Return the [x, y] coordinate for the center point of the cell that contains the specified text.  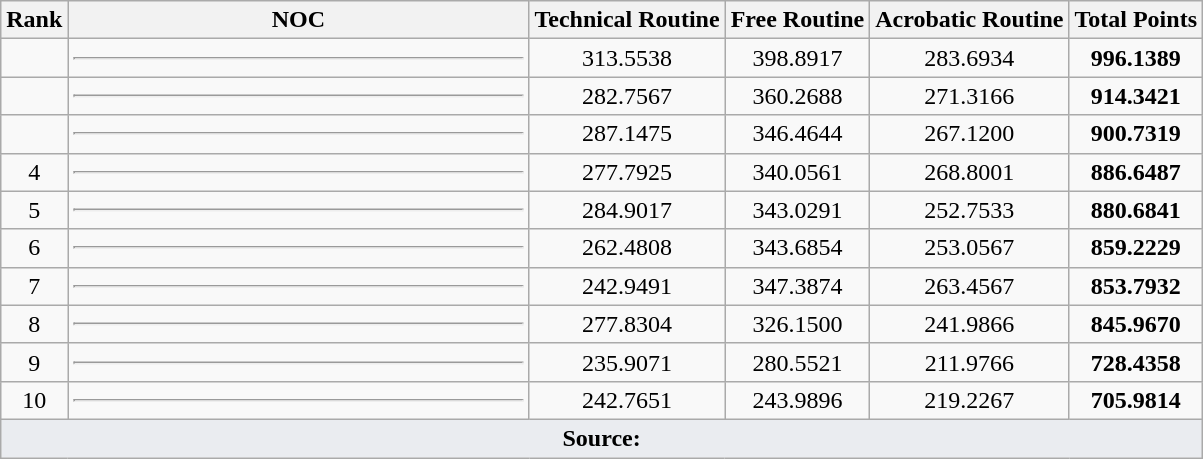
880.6841 [1136, 210]
Source: [602, 438]
4 [34, 172]
326.1500 [798, 324]
Rank [34, 20]
343.6854 [798, 248]
5 [34, 210]
284.9017 [627, 210]
886.6487 [1136, 172]
235.9071 [627, 362]
277.8304 [627, 324]
277.7925 [627, 172]
347.3874 [798, 286]
243.9896 [798, 400]
283.6934 [970, 58]
705.9814 [1136, 400]
900.7319 [1136, 134]
8 [34, 324]
313.5538 [627, 58]
253.0567 [970, 248]
NOC [298, 20]
268.8001 [970, 172]
241.9866 [970, 324]
996.1389 [1136, 58]
211.9766 [970, 362]
267.1200 [970, 134]
6 [34, 248]
219.2267 [970, 400]
859.2229 [1136, 248]
360.2688 [798, 96]
7 [34, 286]
Technical Routine [627, 20]
271.3166 [970, 96]
Acrobatic Routine [970, 20]
262.4808 [627, 248]
9 [34, 362]
242.7651 [627, 400]
287.1475 [627, 134]
346.4644 [798, 134]
Free Routine [798, 20]
343.0291 [798, 210]
914.3421 [1136, 96]
398.8917 [798, 58]
10 [34, 400]
845.9670 [1136, 324]
242.9491 [627, 286]
728.4358 [1136, 362]
853.7932 [1136, 286]
252.7533 [970, 210]
Total Points [1136, 20]
340.0561 [798, 172]
282.7567 [627, 96]
280.5521 [798, 362]
263.4567 [970, 286]
